Find where the given text appears and provide that cell's center as [X, Y] coordinate. 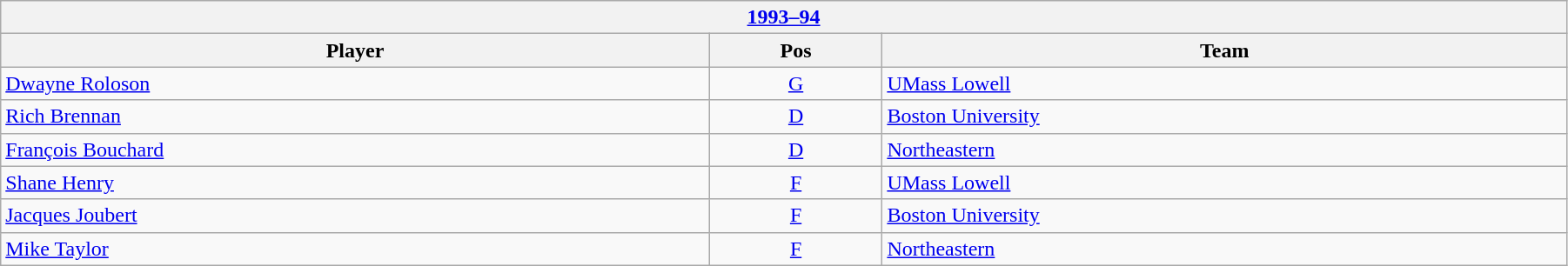
Mike Taylor [355, 249]
Pos [795, 50]
Shane Henry [355, 183]
Rich Brennan [355, 116]
Player [355, 50]
Jacques Joubert [355, 216]
François Bouchard [355, 150]
G [795, 83]
Team [1225, 50]
1993–94 [784, 17]
Dwayne Roloson [355, 83]
